Locate the cell with the specified text and output its [X, Y] center coordinate. 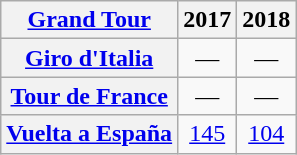
Giro d'Italia [90, 58]
Grand Tour [90, 20]
2017 [208, 20]
Tour de France [90, 96]
Vuelta a España [90, 134]
2018 [266, 20]
104 [266, 134]
145 [208, 134]
